From the cell containing the given text, extract its center point as [X, Y] coordinate. 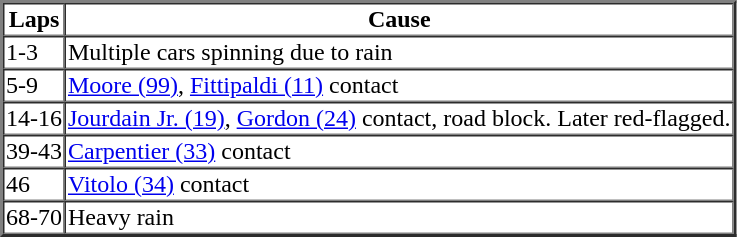
68-70 [34, 218]
5-9 [34, 86]
Jourdain Jr. (19), Gordon (24) contact, road block. Later red-flagged. [399, 118]
Moore (99), Fittipaldi (11) contact [399, 86]
Multiple cars spinning due to rain [399, 52]
Vitolo (34) contact [399, 184]
14-16 [34, 118]
Heavy rain [399, 218]
Cause [399, 20]
Laps [34, 20]
39-43 [34, 152]
Carpentier (33) contact [399, 152]
46 [34, 184]
1-3 [34, 52]
